Locate the cell with the specified text and output its (x, y) center coordinate. 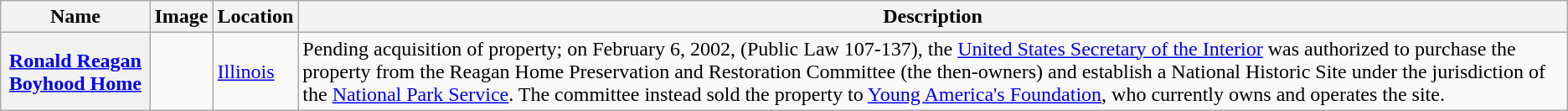
Image (181, 17)
Description (933, 17)
Location (255, 17)
Illinois (255, 71)
Ronald Reagan Boyhood Home (75, 71)
Name (75, 17)
